Return the [x, y] coordinate for the center point of the cell that contains the specified text.  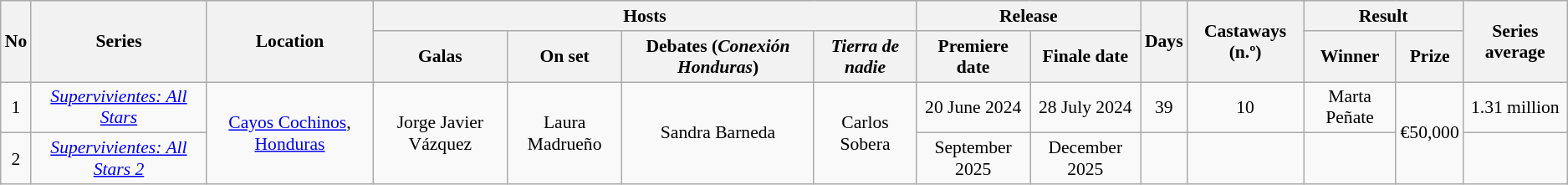
Supervivientes: All Stars [119, 107]
€50,000 [1429, 133]
Castaways (n.º) [1246, 42]
39 [1164, 107]
2 [17, 159]
Series [119, 42]
Supervivientes: All Stars 2 [119, 159]
Tierra de nadie [865, 57]
1.31 million [1515, 107]
10 [1246, 107]
Marta Peñate [1350, 107]
Finale date [1085, 57]
Laura Madrueño [564, 133]
September 2025 [973, 159]
Debates (Conexión Honduras) [718, 57]
Result [1383, 16]
Winner [1350, 57]
Cayos Cochinos, Honduras [290, 133]
On set [564, 57]
1 [17, 107]
Prize [1429, 57]
Days [1164, 42]
Galas [440, 57]
Sandra Barneda [718, 133]
Carlos Sobera [865, 133]
December 2025 [1085, 159]
28 July 2024 [1085, 107]
20 June 2024 [973, 107]
Hosts [644, 16]
No [17, 42]
Series average [1515, 42]
Premiere date [973, 57]
Location [290, 42]
Release [1029, 16]
Jorge Javier Vázquez [440, 133]
